Detect which cell encompasses the target text, then output its [X, Y] center coordinate. 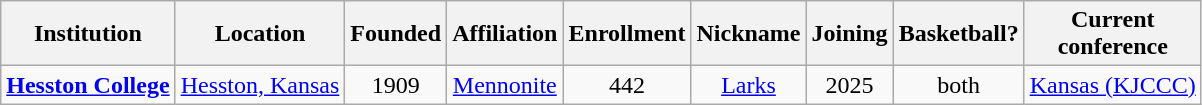
Affiliation [505, 34]
1909 [396, 85]
Enrollment [627, 34]
2025 [850, 85]
442 [627, 85]
Location [260, 34]
Hesston College [88, 85]
Basketball? [958, 34]
Currentconference [1112, 34]
Nickname [748, 34]
Founded [396, 34]
Joining [850, 34]
Kansas (KJCCC) [1112, 85]
both [958, 85]
Larks [748, 85]
Hesston, Kansas [260, 85]
Mennonite [505, 85]
Institution [88, 34]
